Locate the cell with the specified text and output its (x, y) center coordinate. 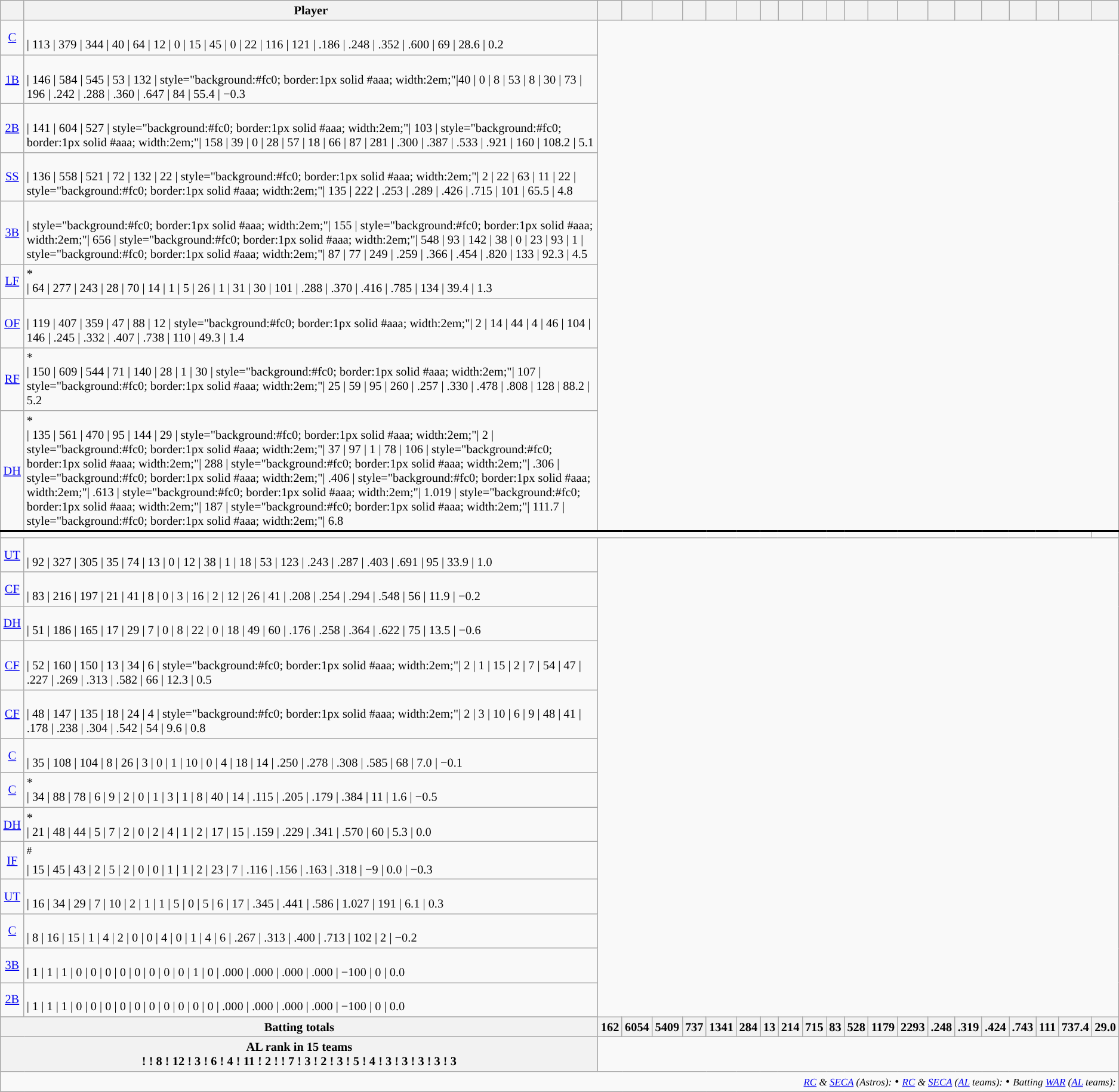
.743 (1023, 1027)
| 16 | 34 | 29 | 7 | 10 | 2 | 1 | 1 | 5 | 0 | 5 | 6 | 17 | .345 | .441 | .586 | 1.027 | 191 | 6.1 | 0.3 (311, 896)
284 (748, 1027)
13 (769, 1027)
| 51 | 186 | 165 | 17 | 29 | 7 | 0 | 8 | 22 | 0 | 18 | 49 | 60 | .176 | .258 | .364 | .622 | 75 | 13.5 | −0.6 (311, 623)
2293 (913, 1027)
214 (790, 1027)
IF (12, 860)
737 (694, 1027)
| 92 | 327 | 305 | 35 | 74 | 13 | 0 | 12 | 38 | 1 | 18 | 53 | 123 | .243 | .287 | .403 | .691 | 95 | 33.9 | 1.0 (311, 555)
* | 64 | 277 | 243 | 28 | 70 | 14 | 1 | 5 | 26 | 1 | 31 | 30 | 101 | .288 | .370 | .416 | .785 | 134 | 39.4 | 1.3 (311, 281)
| 1 | 1 | 1 | 0 | 0 | 0 | 0 | 0 | 0 | 0 | 0 | 0 | 0 | .000 | .000 | .000 | .000 | −100 | 0 | 0.0 (311, 999)
* | 34 | 88 | 78 | 6 | 9 | 2 | 0 | 1 | 3 | 1 | 8 | 40 | 14 | .115 | .205 | .179 | .384 | 11 | 1.6 | −0.5 (311, 790)
1179 (883, 1027)
83 (836, 1027)
| 113 | 379 | 344 | 40 | 64 | 12 | 0 | 15 | 45 | 0 | 22 | 116 | 121 | .186 | .248 | .352 | .600 | 69 | 28.6 | 0.2 (311, 38)
1341 (721, 1027)
AL rank in 15 teams ! ! 8 ! 12 ! 3 ! 6 ! 4 ! 11 ! 2 ! ! 7 ! 3 ! 2 ! 3 ! 5 ! 4 ! 3 ! 3 ! 3 ! 3 ! 3 (300, 1054)
RC & SECA (Astros): • RC & SECA (AL teams): • Batting WAR (AL teams): (560, 1081)
| 35 | 108 | 104 | 8 | 26 | 3 | 0 | 1 | 10 | 0 | 4 | 18 | 14 | .250 | .278 | .308 | .585 | 68 | 7.0 | −0.1 (311, 755)
715 (814, 1027)
Player (311, 10)
RF (12, 379)
1B (12, 79)
.319 (968, 1027)
# | 15 | 45 | 43 | 2 | 5 | 2 | 0 | 0 | 1 | 1 | 2 | 23 | 7 | .116 | .156 | .163 | .318 | −9 | 0.0 | −0.3 (311, 860)
.424 (995, 1027)
29.0 (1105, 1027)
.248 (942, 1027)
LF (12, 281)
Batting totals (300, 1027)
| 8 | 16 | 15 | 1 | 4 | 2 | 0 | 0 | 4 | 0 | 1 | 4 | 6 | .267 | .313 | .400 | .713 | 102 | 2 | −0.2 (311, 931)
6054 (637, 1027)
OF (12, 323)
* | 21 | 48 | 44 | 5 | 7 | 2 | 0 | 2 | 4 | 1 | 2 | 17 | 15 | .159 | .229 | .341 | .570 | 60 | 5.3 | 0.0 (311, 825)
162 (610, 1027)
| 1 | 1 | 1 | 0 | 0 | 0 | 0 | 0 | 0 | 0 | 0 | 1 | 0 | .000 | .000 | .000 | .000 | −100 | 0 | 0.0 (311, 965)
111 (1047, 1027)
| 83 | 216 | 197 | 21 | 41 | 8 | 0 | 3 | 16 | 2 | 12 | 26 | 41 | .208 | .254 | .294 | .548 | 56 | 11.9 | −0.2 (311, 589)
528 (856, 1027)
737.4 (1075, 1027)
SS (12, 177)
5409 (667, 1027)
